Extract the (x, y) coordinate from the center of the cell holding the provided text.  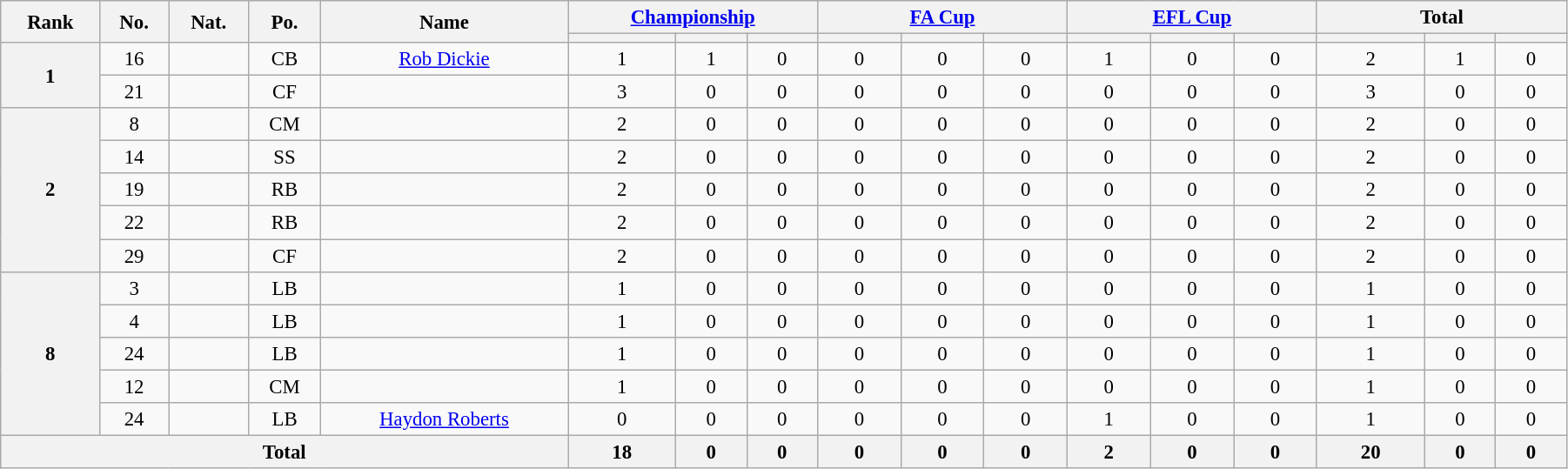
EFL Cup (1192, 17)
16 (134, 59)
29 (134, 256)
22 (134, 223)
Po. (285, 22)
Haydon Roberts (444, 419)
20 (1370, 452)
Rob Dickie (444, 59)
No. (134, 22)
FA Cup (943, 17)
12 (134, 386)
Name (444, 22)
SS (285, 157)
18 (622, 452)
21 (134, 92)
4 (134, 321)
CB (285, 59)
Championship (693, 17)
Rank (50, 22)
19 (134, 191)
14 (134, 157)
Nat. (209, 22)
